Determine the (X, Y) coordinate at the center of the cell enclosing the given text.  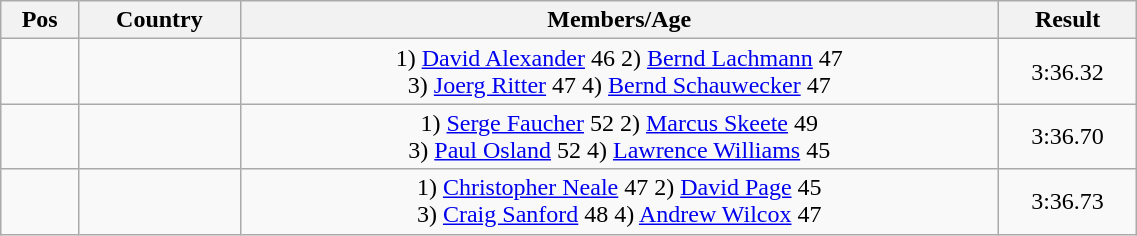
3:36.73 (1068, 202)
Pos (40, 20)
1) David Alexander 46 2) Bernd Lachmann 473) Joerg Ritter 47 4) Bernd Schauwecker 47 (619, 72)
3:36.32 (1068, 72)
3:36.70 (1068, 136)
1) Serge Faucher 52 2) Marcus Skeete 493) Paul Osland 52 4) Lawrence Williams 45 (619, 136)
Members/Age (619, 20)
Result (1068, 20)
Country (160, 20)
1) Christopher Neale 47 2) David Page 453) Craig Sanford 48 4) Andrew Wilcox 47 (619, 202)
